Return the (X, Y) coordinate for the center point of the cell that contains the specified text.  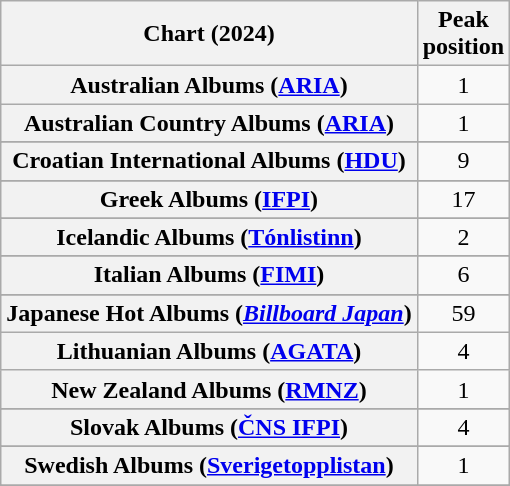
New Zealand Albums (RMNZ) (209, 389)
17 (463, 199)
Peakposition (463, 34)
2 (463, 237)
Croatian International Albums (HDU) (209, 161)
9 (463, 161)
Australian Country Albums (ARIA) (209, 123)
Chart (2024) (209, 34)
Japanese Hot Albums (Billboard Japan) (209, 313)
Swedish Albums (Sverigetopplistan) (209, 465)
Slovak Albums (ČNS IFPI) (209, 427)
59 (463, 313)
6 (463, 275)
Italian Albums (FIMI) (209, 275)
Greek Albums (IFPI) (209, 199)
Lithuanian Albums (AGATA) (209, 351)
Australian Albums (ARIA) (209, 85)
Icelandic Albums (Tónlistinn) (209, 237)
